Extract the (x, y) coordinate from the center of the cell holding the provided text.  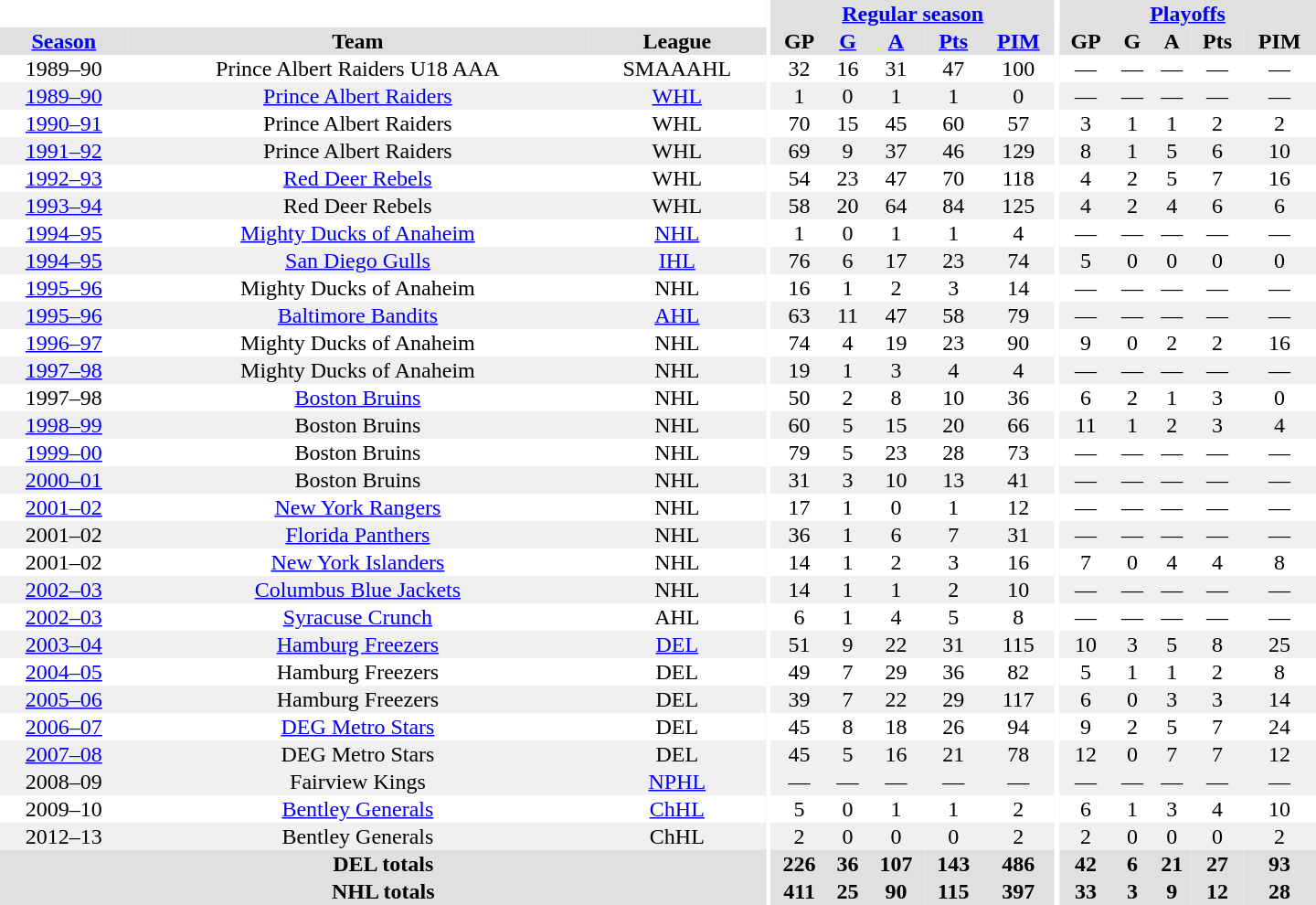
411 (799, 891)
226 (799, 864)
Team (358, 41)
76 (799, 261)
1998–99 (64, 425)
78 (1018, 754)
66 (1018, 425)
24 (1279, 727)
64 (896, 206)
117 (1018, 699)
33 (1086, 891)
Fairview Kings (358, 782)
2007–08 (64, 754)
49 (799, 672)
100 (1018, 69)
2008–09 (64, 782)
57 (1018, 123)
107 (896, 864)
26 (954, 727)
NPHL (676, 782)
46 (954, 151)
84 (954, 206)
IHL (676, 261)
Playoffs (1188, 14)
1996–97 (64, 343)
New York Rangers (358, 507)
51 (799, 644)
Columbus Blue Jackets (358, 590)
42 (1086, 864)
27 (1217, 864)
Florida Panthers (358, 535)
69 (799, 151)
54 (799, 178)
50 (799, 398)
37 (896, 151)
73 (1018, 452)
82 (1018, 672)
39 (799, 699)
2009–10 (64, 809)
63 (799, 315)
2006–07 (64, 727)
118 (1018, 178)
1993–94 (64, 206)
Prince Albert Raiders U18 AAA (358, 69)
397 (1018, 891)
486 (1018, 864)
1990–91 (64, 123)
2012–13 (64, 836)
18 (896, 727)
SMAAAHL (676, 69)
2005–06 (64, 699)
San Diego Gulls (358, 261)
93 (1279, 864)
DEL totals (383, 864)
94 (1018, 727)
13 (954, 480)
125 (1018, 206)
League (676, 41)
41 (1018, 480)
Regular season (912, 14)
Baltimore Bandits (358, 315)
Season (64, 41)
Syracuse Crunch (358, 617)
New York Islanders (358, 562)
143 (954, 864)
32 (799, 69)
NHL totals (383, 891)
2000–01 (64, 480)
1992–93 (64, 178)
129 (1018, 151)
2003–04 (64, 644)
2004–05 (64, 672)
1999–00 (64, 452)
1991–92 (64, 151)
